Output the (X, Y) coordinate of the center of the cell containing the given text.  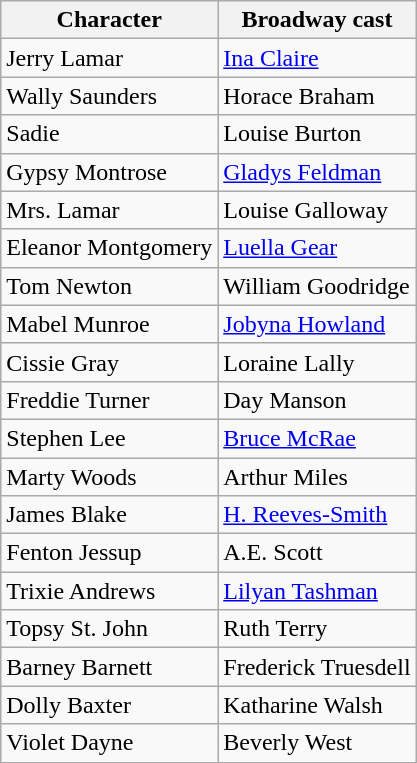
Character (110, 20)
Gladys Feldman (317, 172)
Stephen Lee (110, 438)
Jobyna Howland (317, 324)
Jerry Lamar (110, 58)
Tom Newton (110, 286)
Eleanor Montgomery (110, 248)
Topsy St. John (110, 629)
Broadway cast (317, 20)
Louise Galloway (317, 210)
Loraine Lally (317, 362)
Horace Braham (317, 96)
Lilyan Tashman (317, 591)
Barney Barnett (110, 667)
William Goodridge (317, 286)
Freddie Turner (110, 400)
Mabel Munroe (110, 324)
Day Manson (317, 400)
Cissie Gray (110, 362)
Katharine Walsh (317, 705)
Marty Woods (110, 477)
Bruce McRae (317, 438)
Trixie Andrews (110, 591)
Sadie (110, 134)
Violet Dayne (110, 743)
Ina Claire (317, 58)
Mrs. Lamar (110, 210)
Luella Gear (317, 248)
Dolly Baxter (110, 705)
Gypsy Montrose (110, 172)
Fenton Jessup (110, 553)
A.E. Scott (317, 553)
H. Reeves-Smith (317, 515)
Frederick Truesdell (317, 667)
Louise Burton (317, 134)
Beverly West (317, 743)
Ruth Terry (317, 629)
Wally Saunders (110, 96)
Arthur Miles (317, 477)
James Blake (110, 515)
